Identify which cell holds the provided text, then report its [X, Y] central coordinate. 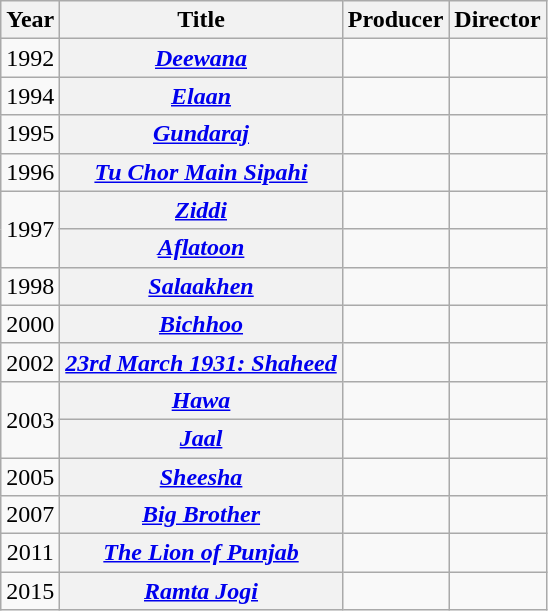
1992 [30, 58]
Bichhoo [201, 324]
Producer [396, 20]
Ziddi [201, 210]
2000 [30, 324]
2007 [30, 515]
Big Brother [201, 515]
Elaan [201, 96]
1997 [30, 229]
1995 [30, 134]
1996 [30, 172]
Ramta Jogi [201, 591]
Year [30, 20]
2011 [30, 553]
Title [201, 20]
1994 [30, 96]
Jaal [201, 438]
Hawa [201, 400]
2005 [30, 477]
Sheesha [201, 477]
23rd March 1931: Shaheed [201, 362]
Director [498, 20]
1998 [30, 286]
2003 [30, 419]
Salaakhen [201, 286]
The Lion of Punjab [201, 553]
2015 [30, 591]
Gundaraj [201, 134]
Deewana [201, 58]
Tu Chor Main Sipahi [201, 172]
Aflatoon [201, 248]
2002 [30, 362]
